For the text-containing cell, return its midpoint in (X, Y) coordinate format. 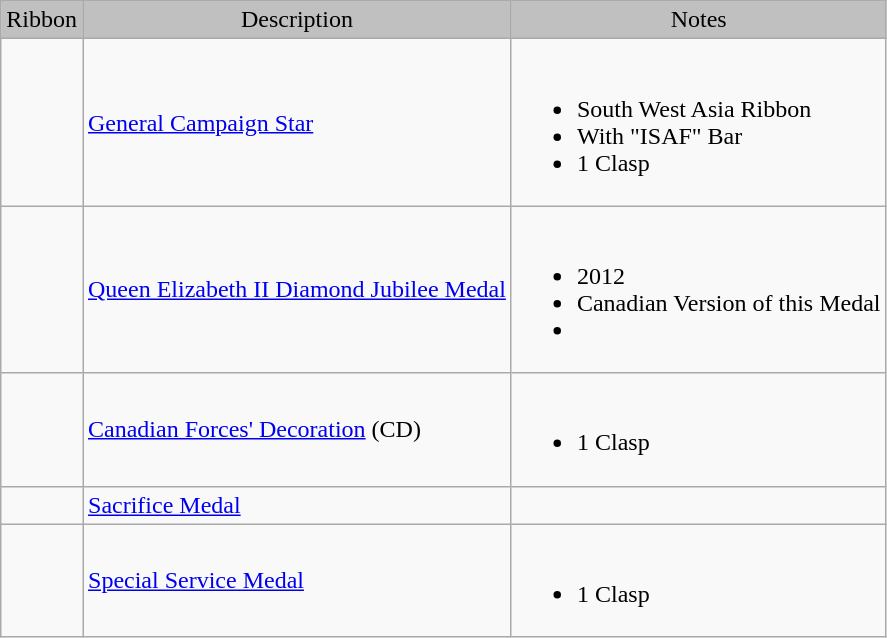
Canadian Forces' Decoration (CD) (296, 430)
Sacrifice Medal (296, 505)
South West Asia RibbonWith "ISAF" Bar1 Clasp (698, 122)
Description (296, 20)
2012Canadian Version of this Medal (698, 290)
General Campaign Star (296, 122)
Queen Elizabeth II Diamond Jubilee Medal (296, 290)
Ribbon (42, 20)
Notes (698, 20)
Special Service Medal (296, 580)
